Capture the cell that displays the provided text and extract its (x, y) central coordinate. 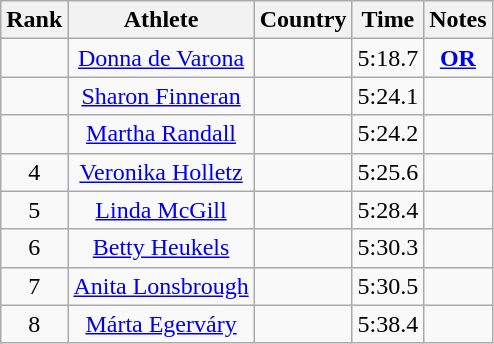
Country (303, 20)
5:25.6 (388, 172)
Sharon Finneran (161, 96)
Donna de Varona (161, 58)
Notes (458, 20)
5:18.7 (388, 58)
Athlete (161, 20)
5:28.4 (388, 210)
6 (34, 248)
Betty Heukels (161, 248)
8 (34, 324)
Anita Lonsbrough (161, 286)
Time (388, 20)
Martha Randall (161, 134)
5:24.2 (388, 134)
OR (458, 58)
Rank (34, 20)
4 (34, 172)
Veronika Holletz (161, 172)
5:38.4 (388, 324)
5:30.5 (388, 286)
5 (34, 210)
Márta Egerváry (161, 324)
5:24.1 (388, 96)
Linda McGill (161, 210)
5:30.3 (388, 248)
7 (34, 286)
